Locate the cell with the specified text and output its [X, Y] center coordinate. 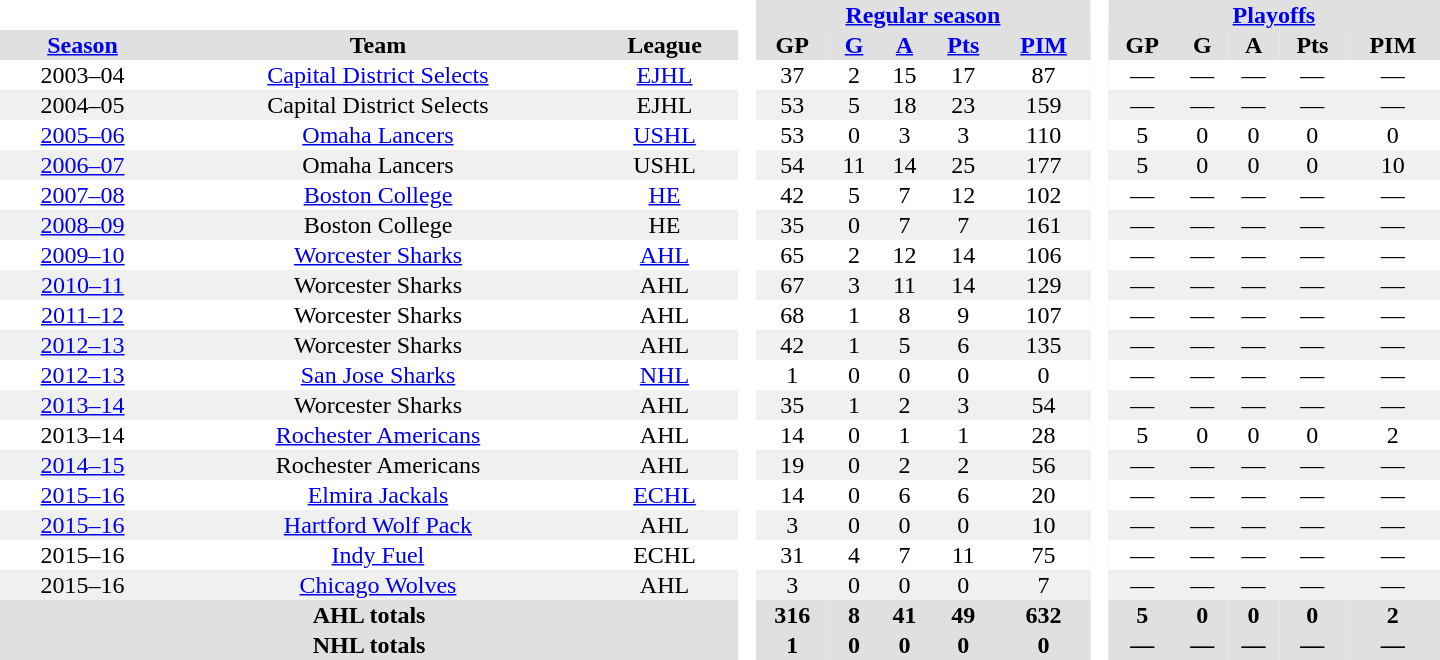
18 [904, 105]
Elmira Jackals [378, 495]
League [664, 45]
159 [1043, 105]
2008–09 [82, 225]
Chicago Wolves [378, 585]
2005–06 [82, 135]
Hartford Wolf Pack [378, 525]
2007–08 [82, 195]
75 [1043, 555]
87 [1043, 75]
28 [1043, 435]
25 [963, 165]
AHL totals [369, 615]
Playoffs [1274, 15]
2014–15 [82, 465]
2009–10 [82, 255]
2011–12 [82, 315]
Team [378, 45]
49 [963, 615]
17 [963, 75]
2004–05 [82, 105]
107 [1043, 315]
37 [792, 75]
161 [1043, 225]
Indy Fuel [378, 555]
23 [963, 105]
4 [854, 555]
9 [963, 315]
15 [904, 75]
65 [792, 255]
2010–11 [82, 285]
31 [792, 555]
Season [82, 45]
56 [1043, 465]
41 [904, 615]
110 [1043, 135]
316 [792, 615]
19 [792, 465]
20 [1043, 495]
67 [792, 285]
NHL totals [369, 645]
2006–07 [82, 165]
106 [1043, 255]
632 [1043, 615]
177 [1043, 165]
102 [1043, 195]
2003–04 [82, 75]
San Jose Sharks [378, 375]
NHL [664, 375]
68 [792, 315]
135 [1043, 345]
129 [1043, 285]
Regular season [922, 15]
